For the text-containing cell, return its midpoint in (x, y) coordinate format. 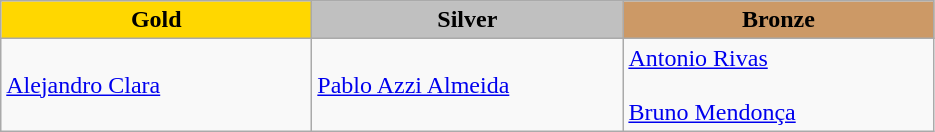
Bronze (778, 20)
Pablo Azzi Almeida (468, 85)
Silver (468, 20)
Gold (156, 20)
Alejandro Clara (156, 85)
Antonio RivasBruno Mendonça (778, 85)
